Return (X, Y) of the center of cell containing provided text 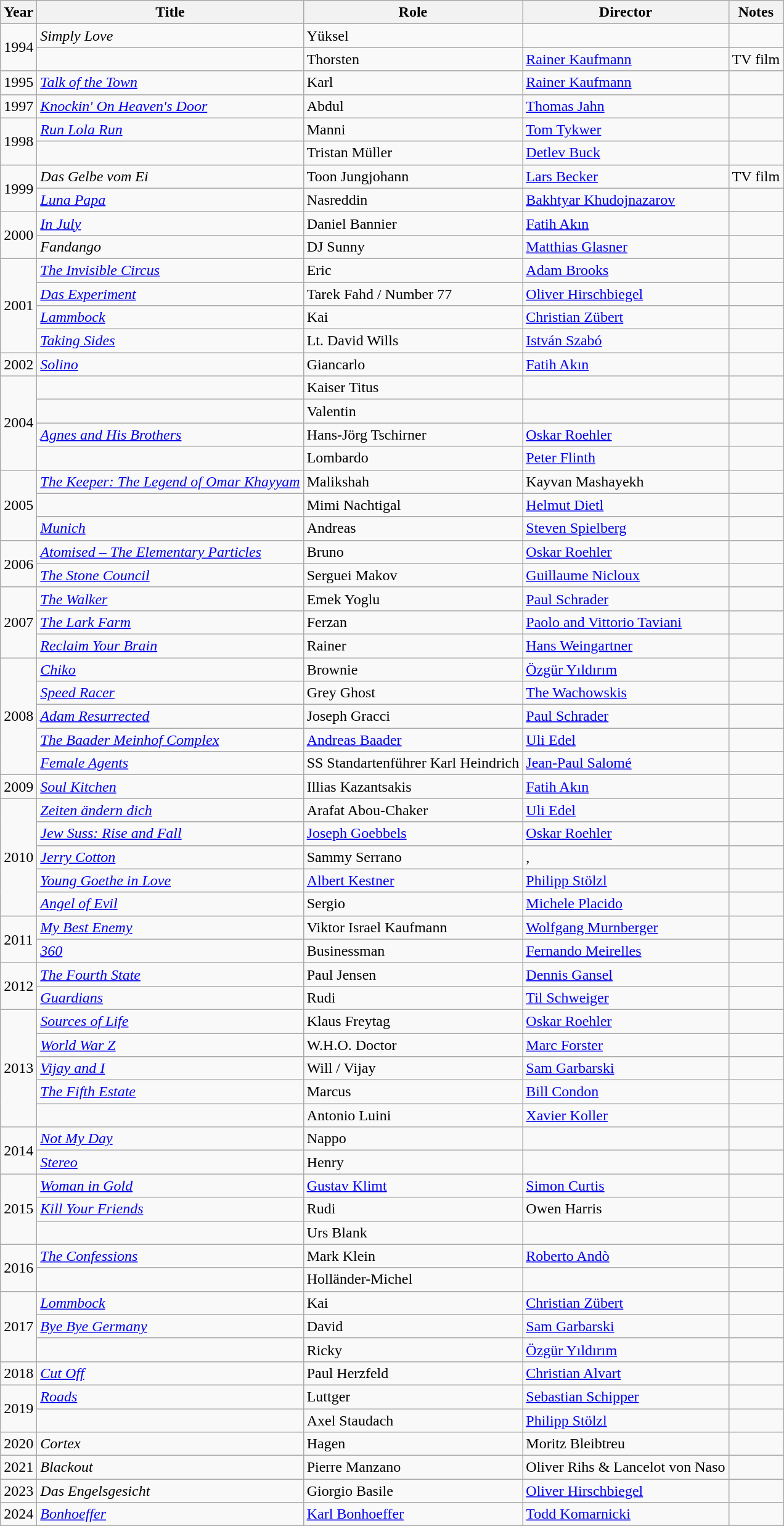
The Invisible Circus (170, 270)
2019 (18, 1408)
2013 (18, 1068)
W.H.O. Doctor (413, 1045)
Run Lola Run (170, 129)
Luna Papa (170, 200)
Sammy Serrano (413, 857)
Karl (413, 83)
Adam Resurrected (170, 716)
Lammbock (170, 318)
1997 (18, 106)
Moritz Bleibtreu (626, 1444)
Taking Sides (170, 341)
Jerry Cotton (170, 857)
Steven Spielberg (626, 528)
Mark Klein (413, 1256)
2015 (18, 1209)
Munich (170, 528)
Henry (413, 1162)
Simply Love (170, 36)
Til Schweiger (626, 998)
The Confessions (170, 1256)
2011 (18, 939)
Pierre Manzano (413, 1467)
2016 (18, 1268)
István Szabó (626, 341)
2004 (18, 423)
Blackout (170, 1467)
Tarek Fahd / Number 77 (413, 294)
Cut Off (170, 1373)
Sergio (413, 904)
2021 (18, 1467)
Kill Your Friends (170, 1209)
Michele Placido (626, 904)
2008 (18, 716)
Solino (170, 364)
Andreas (413, 528)
Fernando Meirelles (626, 951)
, (626, 857)
Lombardo (413, 458)
Hagen (413, 1444)
Detlev Buck (626, 153)
1999 (18, 188)
Cortex (170, 1444)
Ricky (413, 1350)
Agnes and His Brothers (170, 435)
Bill Condon (626, 1092)
1995 (18, 83)
Female Agents (170, 763)
Speed Racer (170, 693)
Notes (756, 12)
Antonio Luini (413, 1115)
1998 (18, 141)
My Best Enemy (170, 927)
Daniel Bannier (413, 223)
Bye Bye Germany (170, 1326)
Knockin' On Heaven's Door (170, 106)
Manni (413, 129)
Serguei Makov (413, 575)
Businessman (413, 951)
Lars Becker (626, 176)
Matthias Glasner (626, 247)
Lt. David Wills (413, 341)
Owen Harris (626, 1209)
Das Gelbe vom Ei (170, 176)
2002 (18, 364)
Young Goethe in Love (170, 880)
Lommbock (170, 1303)
Grey Ghost (413, 693)
Zeiten ändern dich (170, 810)
Joseph Goebbels (413, 834)
Bakhtyar Khudojnazarov (626, 200)
The Keeper: The Legend of Omar Khayyam (170, 482)
Thomas Jahn (626, 106)
Jew Suss: Rise and Fall (170, 834)
SS Standartenführer Karl Heindrich (413, 763)
Sebastian Schipper (626, 1397)
Das Experiment (170, 294)
Director (626, 12)
2024 (18, 1514)
Christian Alvart (626, 1373)
2006 (18, 564)
2020 (18, 1444)
1994 (18, 47)
Stereo (170, 1162)
Paul Jensen (413, 974)
In July (170, 223)
Year (18, 12)
Helmut Dietl (626, 505)
Toon Jungjohann (413, 176)
Oliver Rihs & Lancelot von Naso (626, 1467)
Klaus Freytag (413, 1021)
Abdul (413, 106)
2001 (18, 305)
The Stone Council (170, 575)
2005 (18, 505)
2018 (18, 1373)
David (413, 1326)
Brownie (413, 669)
Urs Blank (413, 1233)
Peter Flinth (626, 458)
Albert Kestner (413, 880)
Valentin (413, 411)
2017 (18, 1326)
2010 (18, 857)
Emek Yoglu (413, 599)
Axel Staudach (413, 1420)
Tristan Müller (413, 153)
2009 (18, 787)
Karl Bonhoeffer (413, 1514)
Arafat Abou-Chaker (413, 810)
Jean-Paul Salomé (626, 763)
World War Z (170, 1045)
Bonhoeffer (170, 1514)
The Walker (170, 599)
Bruno (413, 552)
Not My Day (170, 1139)
Luttger (413, 1397)
Role (413, 12)
The Lark Farm (170, 622)
Giorgio Basile (413, 1491)
Malikshah (413, 482)
Guardians (170, 998)
Giancarlo (413, 364)
Vijay and I (170, 1069)
Nasreddin (413, 200)
Rainer (413, 646)
Roberto Andò (626, 1256)
Das Engelsgesicht (170, 1491)
Nappo (413, 1139)
2023 (18, 1491)
Marc Forster (626, 1045)
Ferzan (413, 622)
2014 (18, 1151)
Mimi Nachtigal (413, 505)
Sources of Life (170, 1021)
Kayvan Mashayekh (626, 482)
Xavier Koller (626, 1115)
Kaiser Titus (413, 388)
Yüksel (413, 36)
Roads (170, 1397)
Dennis Gansel (626, 974)
Paul Herzfeld (413, 1373)
360 (170, 951)
Wolfgang Murnberger (626, 927)
Title (170, 12)
The Wachowskis (626, 693)
Tom Tykwer (626, 129)
Hans Weingartner (626, 646)
Holländer-Michel (413, 1279)
Chiko (170, 669)
Joseph Gracci (413, 716)
Viktor Israel Kaufmann (413, 927)
Soul Kitchen (170, 787)
Thorsten (413, 59)
Paolo and Vittorio Taviani (626, 622)
Gustav Klimt (413, 1186)
2012 (18, 986)
Todd Komarnicki (626, 1514)
Talk of the Town (170, 83)
Adam Brooks (626, 270)
Marcus (413, 1092)
Guillaume Nicloux (626, 575)
The Fourth State (170, 974)
Reclaim Your Brain (170, 646)
Atomised – The Elementary Particles (170, 552)
2007 (18, 622)
DJ Sunny (413, 247)
Fandango (170, 247)
Eric (413, 270)
Hans-Jörg Tschirner (413, 435)
Will / Vijay (413, 1069)
Angel of Evil (170, 904)
Simon Curtis (626, 1186)
Illias Kazantsakis (413, 787)
The Baader Meinhof Complex (170, 740)
Andreas Baader (413, 740)
The Fifth Estate (170, 1092)
Woman in Gold (170, 1186)
2000 (18, 235)
